Find where the given text appears and provide that cell's center as [X, Y] coordinate. 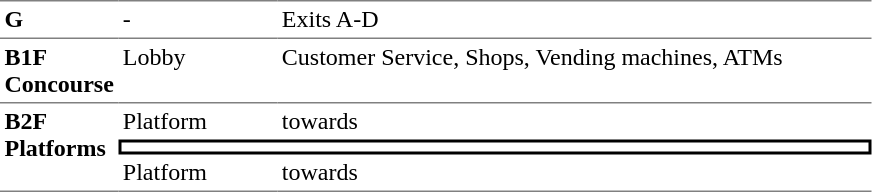
B1FConcourse [59, 71]
B2FPlatforms [59, 148]
Customer Service, Shops, Vending machines, ATMs [574, 71]
- [198, 19]
G [59, 19]
Lobby [198, 71]
Exits A-D [574, 19]
